From the cell containing the given text, extract its center point as (x, y) coordinate. 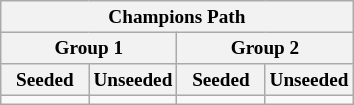
Group 1 (89, 48)
Group 2 (265, 48)
Champions Path (177, 17)
